Capture the cell that displays the provided text and extract its [X, Y] central coordinate. 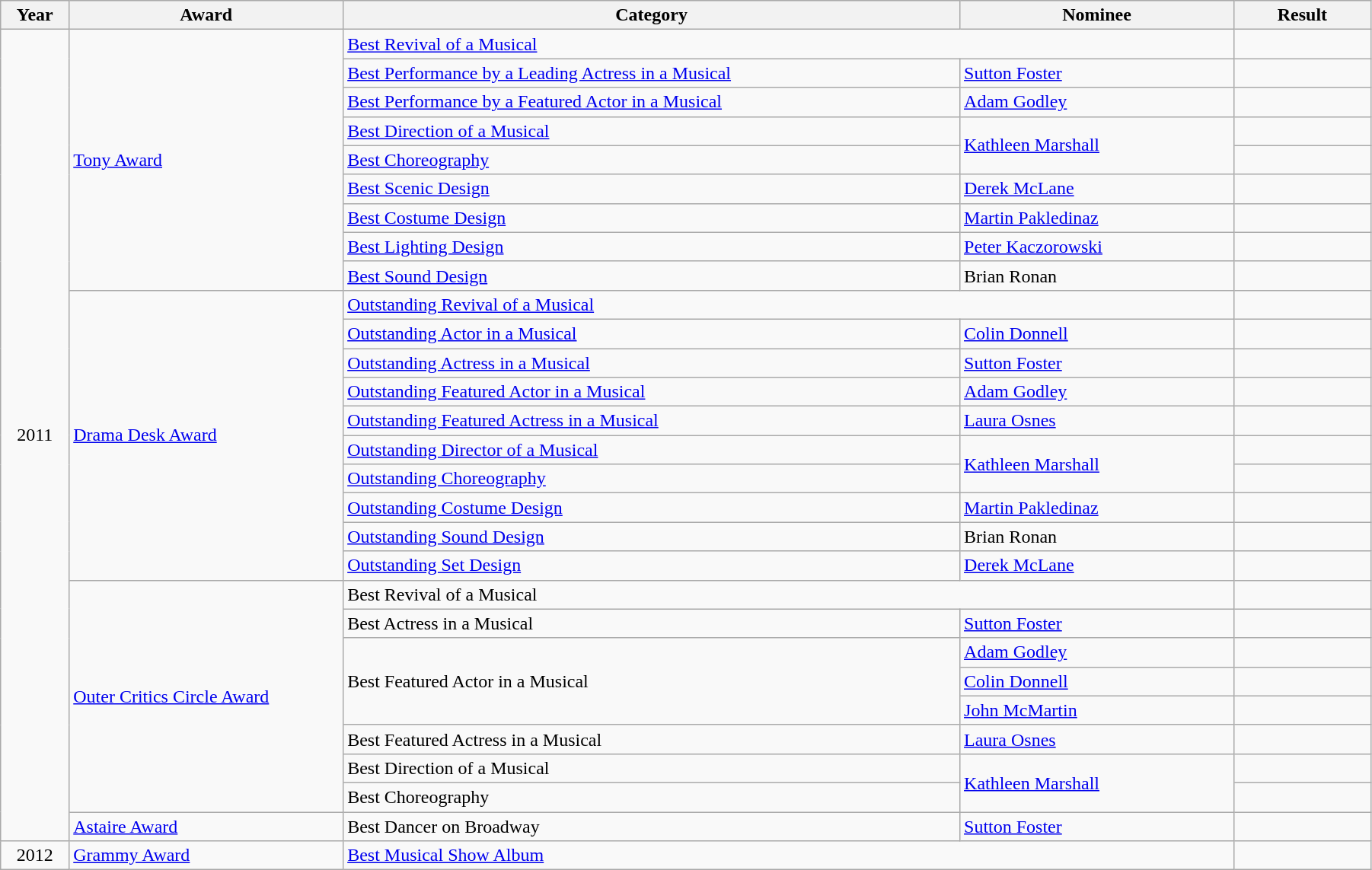
Outer Critics Circle Award [206, 696]
Outstanding Set Design [652, 566]
Best Dancer on Broadway [652, 826]
Best Scenic Design [652, 189]
Outstanding Actress in a Musical [652, 363]
Astaire Award [206, 826]
2012 [35, 856]
Result [1302, 15]
Best Musical Show Album [789, 856]
Drama Desk Award [206, 435]
Best Actress in a Musical [652, 623]
Tony Award [206, 160]
Outstanding Choreography [652, 479]
Best Sound Design [652, 276]
John McMartin [1097, 710]
Outstanding Revival of a Musical [789, 304]
Best Costume Design [652, 218]
Best Lighting Design [652, 247]
Category [652, 15]
Best Featured Actress in a Musical [652, 739]
Nominee [1097, 15]
2011 [35, 435]
Outstanding Actor in a Musical [652, 333]
Grammy Award [206, 856]
Outstanding Director of a Musical [652, 450]
Outstanding Sound Design [652, 537]
Outstanding Featured Actor in a Musical [652, 392]
Best Featured Actor in a Musical [652, 681]
Outstanding Featured Actress in a Musical [652, 421]
Year [35, 15]
Peter Kaczorowski [1097, 247]
Best Performance by a Leading Actress in a Musical [652, 73]
Best Performance by a Featured Actor in a Musical [652, 102]
Award [206, 15]
Outstanding Costume Design [652, 508]
